Return (x, y) of the center of cell containing provided text 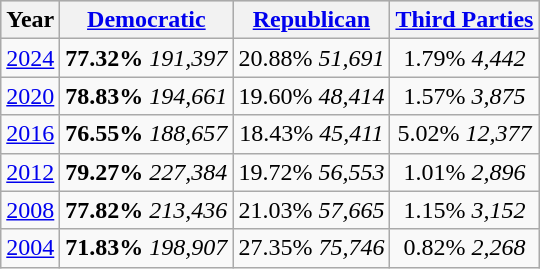
2012 (30, 172)
77.32% 191,397 (146, 58)
18.43% 45,411 (312, 134)
76.55% 188,657 (146, 134)
71.83% 198,907 (146, 248)
Third Parties (464, 20)
77.82% 213,436 (146, 210)
27.35% 75,746 (312, 248)
20.88% 51,691 (312, 58)
2004 (30, 248)
1.01% 2,896 (464, 172)
21.03% 57,665 (312, 210)
0.82% 2,268 (464, 248)
19.72% 56,553 (312, 172)
Democratic (146, 20)
2016 (30, 134)
1.79% 4,442 (464, 58)
5.02% 12,377 (464, 134)
Republican (312, 20)
79.27% 227,384 (146, 172)
Year (30, 20)
2020 (30, 96)
1.57% 3,875 (464, 96)
78.83% 194,661 (146, 96)
2024 (30, 58)
1.15% 3,152 (464, 210)
2008 (30, 210)
19.60% 48,414 (312, 96)
